Return the (x, y) coordinate for the center point of the cell that contains the specified text.  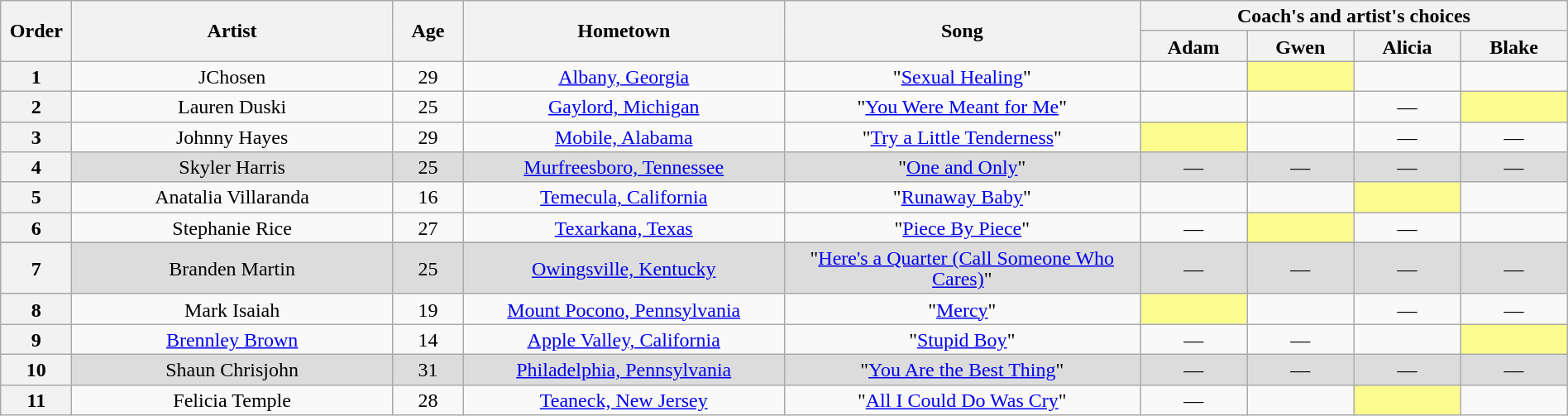
Temecula, California (624, 197)
14 (428, 339)
Artist (232, 31)
9 (36, 339)
"Runaway Baby" (963, 197)
Mobile, Alabama (624, 137)
Philadelphia, Pennsylvania (624, 369)
Felicia Temple (232, 400)
16 (428, 197)
2 (36, 106)
6 (36, 228)
"Sexual Healing" (963, 76)
Mark Isaiah (232, 309)
Apple Valley, California (624, 339)
Albany, Georgia (624, 76)
"Mercy" (963, 309)
31 (428, 369)
"Piece By Piece" (963, 228)
Blake (1513, 46)
"Try a Little Tenderness" (963, 137)
8 (36, 309)
1 (36, 76)
Lauren Duski (232, 106)
3 (36, 137)
19 (428, 309)
27 (428, 228)
Age (428, 31)
"One and Only" (963, 167)
Murfreesboro, Tennessee (624, 167)
JChosen (232, 76)
Gaylord, Michigan (624, 106)
Skyler Harris (232, 167)
5 (36, 197)
Teaneck, New Jersey (624, 400)
Hometown (624, 31)
Branden Martin (232, 268)
Stephanie Rice (232, 228)
"You Were Meant for Me" (963, 106)
4 (36, 167)
Mount Pocono, Pennsylvania (624, 309)
"Stupid Boy" (963, 339)
"You Are the Best Thing" (963, 369)
Song (963, 31)
Coach's and artist's choices (1355, 17)
Brennley Brown (232, 339)
Anatalia Villaranda (232, 197)
11 (36, 400)
10 (36, 369)
"Here's a Quarter (Call Someone Who Cares)" (963, 268)
Adam (1194, 46)
Texarkana, Texas (624, 228)
28 (428, 400)
Shaun Chrisjohn (232, 369)
Owingsville, Kentucky (624, 268)
Alicia (1408, 46)
7 (36, 268)
"All I Could Do Was Cry" (963, 400)
Johnny Hayes (232, 137)
Gwen (1300, 46)
Order (36, 31)
